Find where the given text appears and provide that cell's center as (X, Y) coordinate. 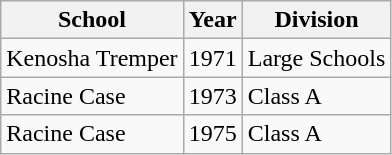
Kenosha Tremper (92, 58)
1973 (212, 96)
School (92, 20)
Large Schools (316, 58)
1975 (212, 134)
1971 (212, 58)
Division (316, 20)
Year (212, 20)
